Scan for the cell matching the given text and deliver its [X, Y] coordinate at center. 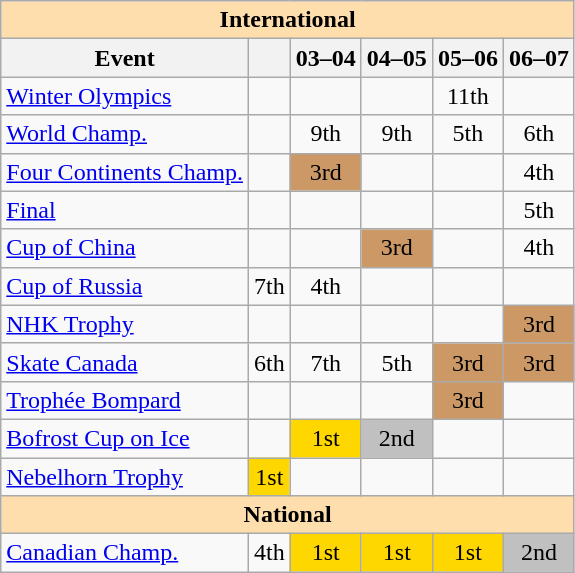
05–06 [468, 58]
06–07 [538, 58]
NHK Trophy [125, 324]
Final [125, 210]
Nebelhorn Trophy [125, 477]
Trophée Bompard [125, 400]
Winter Olympics [125, 96]
National [288, 515]
Four Continents Champ. [125, 172]
Bofrost Cup on Ice [125, 438]
Cup of Russia [125, 286]
04–05 [396, 58]
Skate Canada [125, 362]
World Champ. [125, 134]
11th [468, 96]
Canadian Champ. [125, 553]
International [288, 20]
03–04 [326, 58]
Event [125, 58]
Cup of China [125, 248]
